Return [X, Y] of the center of cell containing provided text 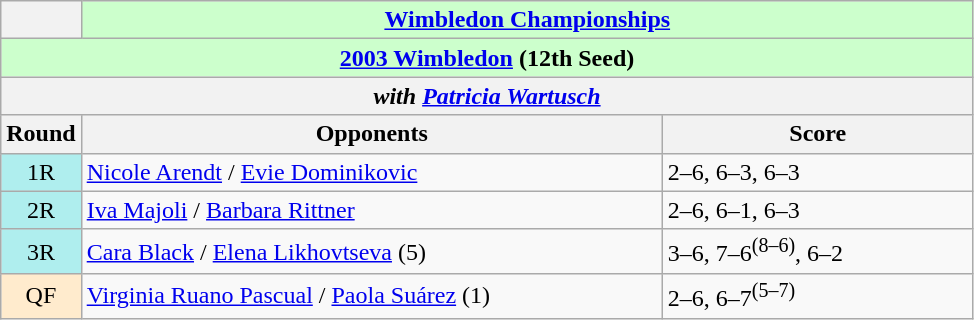
2–6, 6–1, 6–3 [818, 210]
1R [41, 172]
Opponents [372, 134]
3R [41, 252]
2–6, 6–7(5–7) [818, 296]
2R [41, 210]
QF [41, 296]
2–6, 6–3, 6–3 [818, 172]
Nicole Arendt / Evie Dominikovic [372, 172]
with Patricia Wartusch [488, 96]
Cara Black / Elena Likhovtseva (5) [372, 252]
3–6, 7–6(8–6), 6–2 [818, 252]
Iva Majoli / Barbara Rittner [372, 210]
Wimbledon Championships [527, 20]
Score [818, 134]
Virginia Ruano Pascual / Paola Suárez (1) [372, 296]
Round [41, 134]
2003 Wimbledon (12th Seed) [488, 58]
